Identify which cell holds the provided text, then report its (x, y) central coordinate. 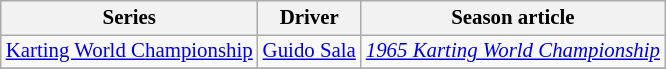
Guido Sala (310, 51)
Series (130, 18)
Karting World Championship (130, 51)
Season article (513, 18)
Driver (310, 18)
1965 Karting World Championship (513, 51)
